Provide the [x, y] coordinate of the cell's center where the given text is located.  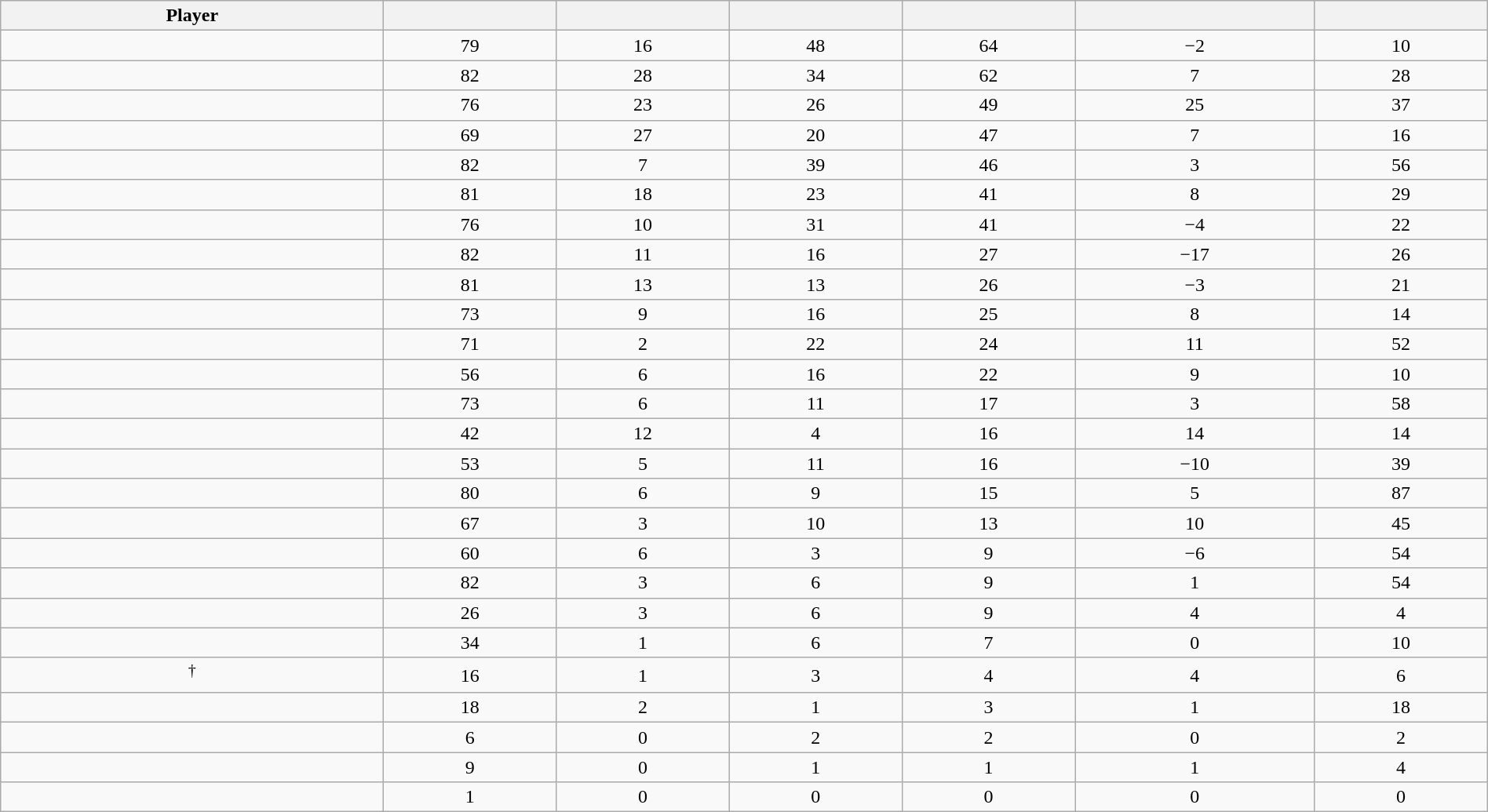
−10 [1194, 464]
69 [470, 135]
−17 [1194, 254]
20 [815, 135]
† [192, 675]
87 [1401, 493]
17 [988, 404]
79 [470, 46]
15 [988, 493]
71 [470, 344]
37 [1401, 105]
52 [1401, 344]
80 [470, 493]
49 [988, 105]
−2 [1194, 46]
31 [815, 224]
−4 [1194, 224]
67 [470, 523]
62 [988, 75]
12 [643, 434]
Player [192, 16]
−6 [1194, 553]
29 [1401, 195]
60 [470, 553]
64 [988, 46]
53 [470, 464]
42 [470, 434]
21 [1401, 284]
−3 [1194, 284]
46 [988, 165]
48 [815, 46]
24 [988, 344]
58 [1401, 404]
47 [988, 135]
45 [1401, 523]
